Detect which cell encompasses the target text, then output its (X, Y) center coordinate. 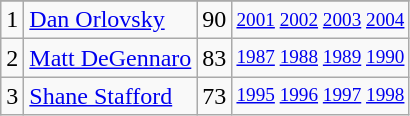
2 (12, 58)
2001 2002 2003 2004 (320, 20)
3 (12, 96)
73 (214, 96)
Dan Orlovsky (110, 20)
Shane Stafford (110, 96)
1995 1996 1997 1998 (320, 96)
Matt DeGennaro (110, 58)
83 (214, 58)
1 (12, 20)
1987 1988 1989 1990 (320, 58)
90 (214, 20)
